Search for the cell housing the specified text and yield its [x, y] center coordinate. 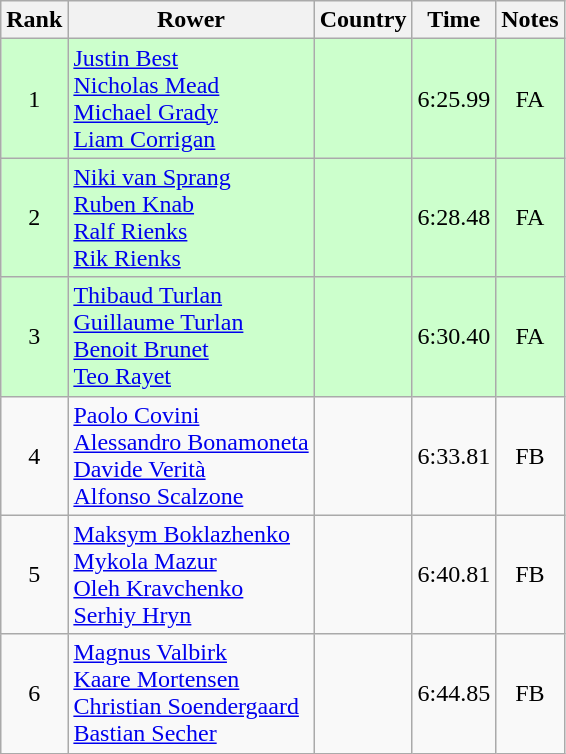
6:44.85 [454, 694]
Magnus ValbirkKaare MortensenChristian SoendergaardBastian Secher [191, 694]
2 [34, 218]
Thibaud TurlanGuillaume TurlanBenoit BrunetTeo Rayet [191, 336]
4 [34, 456]
5 [34, 574]
Notes [530, 20]
6:25.99 [454, 98]
6 [34, 694]
Rank [34, 20]
Time [454, 20]
Maksym BoklazhenkoMykola MazurOleh KravchenkoSerhiy Hryn [191, 574]
6:33.81 [454, 456]
Rower [191, 20]
Country [363, 20]
3 [34, 336]
6:40.81 [454, 574]
6:28.48 [454, 218]
Justin BestNicholas MeadMichael GradyLiam Corrigan [191, 98]
6:30.40 [454, 336]
Niki van SprangRuben KnabRalf RienksRik Rienks [191, 218]
1 [34, 98]
Paolo CoviniAlessandro BonamonetaDavide VeritàAlfonso Scalzone [191, 456]
